Locate the cell with the specified text and output its [X, Y] center coordinate. 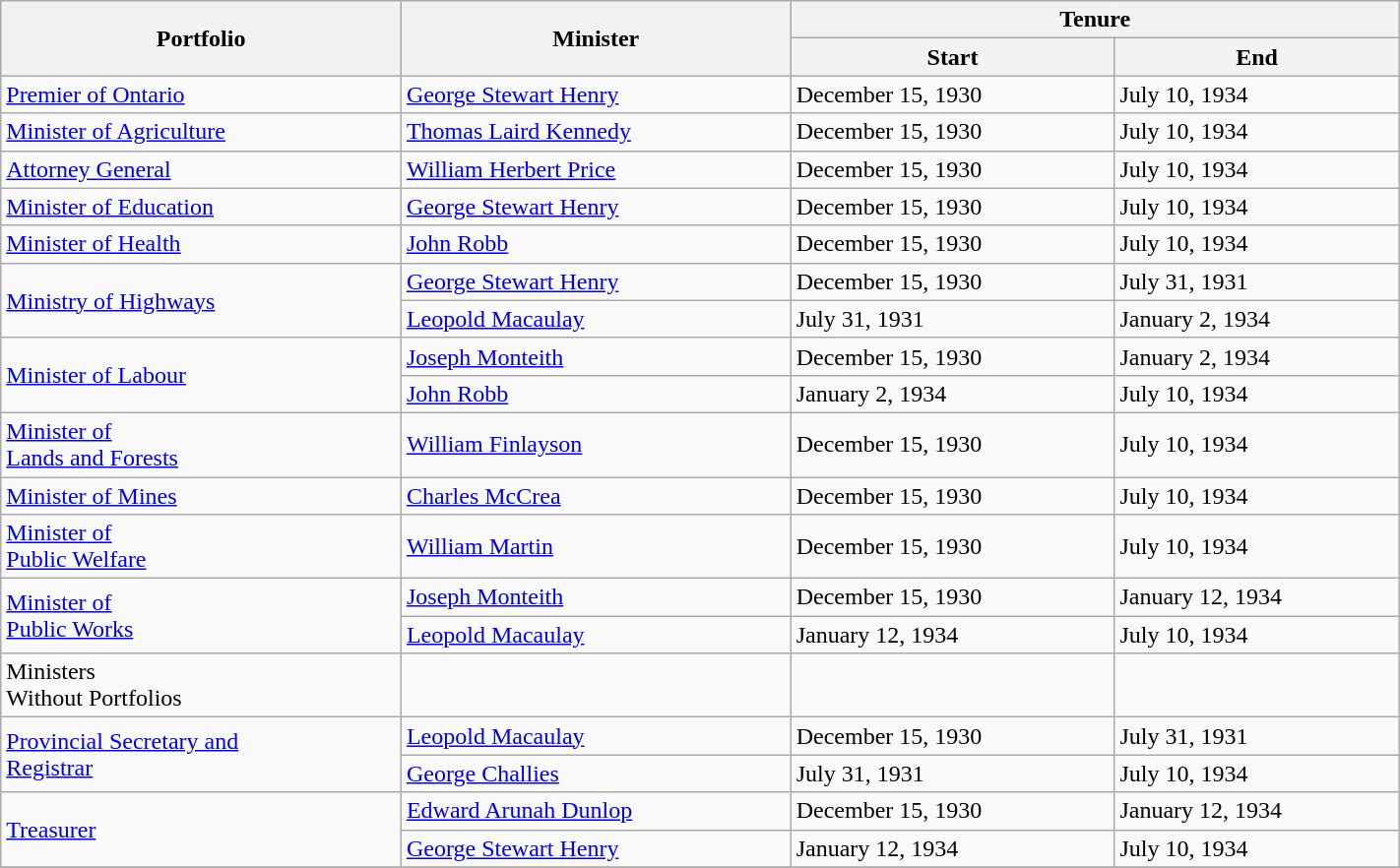
Minister of Agriculture [201, 132]
Minister [596, 38]
Attorney General [201, 169]
Minister of Health [201, 244]
Edward Arunah Dunlop [596, 811]
Treasurer [201, 830]
Ministers Without Portfolios [201, 685]
Tenure [1095, 20]
Minister of Lands and Forests [201, 445]
Minister of Mines [201, 495]
Premier of Ontario [201, 94]
George Challies [596, 774]
Start [953, 57]
William Herbert Price [596, 169]
Portfolio [201, 38]
Ministry of Highways [201, 300]
William Martin [596, 547]
End [1256, 57]
Minister of Education [201, 207]
Minister of Public Works [201, 616]
William Finlayson [596, 445]
Provincial Secretary and Registrar [201, 755]
Minister of Labour [201, 375]
Thomas Laird Kennedy [596, 132]
Charles McCrea [596, 495]
Minister of Public Welfare [201, 547]
